Capture the cell that displays the provided text and extract its [x, y] central coordinate. 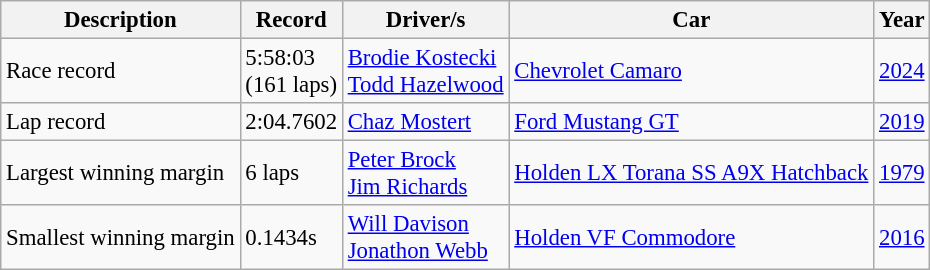
Lap record [120, 122]
2024 [902, 72]
Driver/s [426, 20]
Ford Mustang GT [692, 122]
0.1434s [291, 238]
Car [692, 20]
Brodie Kostecki Todd Hazelwood [426, 72]
2:04.7602 [291, 122]
5:58:03(161 laps) [291, 72]
Chaz Mostert [426, 122]
Year [902, 20]
Holden VF Commodore [692, 238]
Will Davison Jonathon Webb [426, 238]
Record [291, 20]
Peter Brock Jim Richards [426, 174]
Largest winning margin [120, 174]
Description [120, 20]
Chevrolet Camaro [692, 72]
1979 [902, 174]
2016 [902, 238]
Smallest winning margin [120, 238]
6 laps [291, 174]
Race record [120, 72]
2019 [902, 122]
Holden LX Torana SS A9X Hatchback [692, 174]
